Identify which cell holds the provided text, then report its [x, y] central coordinate. 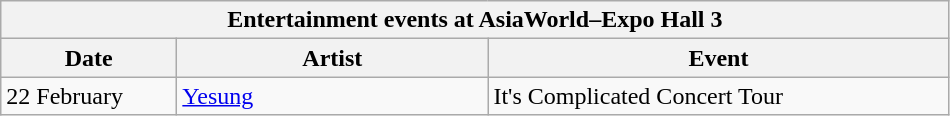
Date [89, 58]
22 February [89, 96]
Event [718, 58]
Yesung [332, 96]
It's Complicated Concert Tour [718, 96]
Entertainment events at AsiaWorld–Expo Hall 3 [475, 20]
Artist [332, 58]
